For the text-containing cell, return its midpoint in [X, Y] coordinate format. 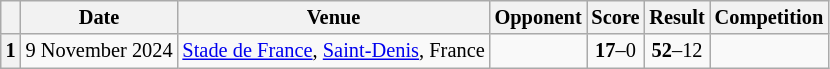
Venue [334, 17]
Score [615, 17]
Stade de France, Saint-Denis, France [334, 51]
Date [100, 17]
Result [676, 17]
17–0 [615, 51]
9 November 2024 [100, 51]
1 [11, 51]
Competition [769, 17]
Opponent [538, 17]
52–12 [676, 51]
